Find where the given text appears and provide that cell's center as [x, y] coordinate. 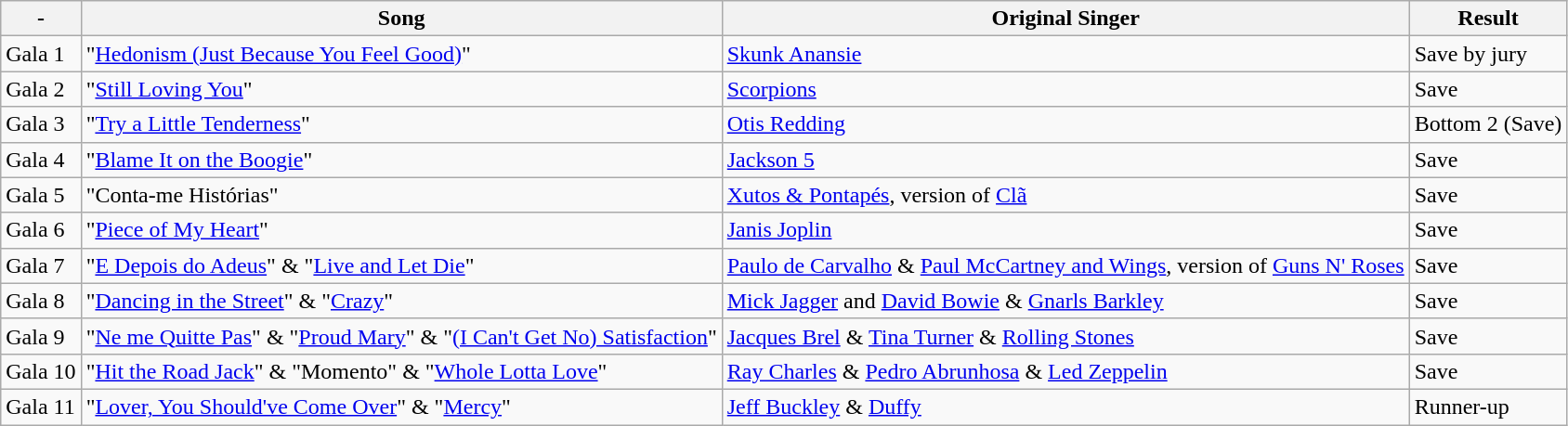
"Still Loving You" [401, 89]
Bottom 2 (Save) [1488, 124]
Jeff Buckley & Duffy [1065, 407]
Mick Jagger and David Bowie & Gnarls Barkley [1065, 301]
"Hedonism (Just Because You Feel Good)" [401, 54]
"Hit the Road Jack" & "Momento" & "Whole Lotta Love" [401, 371]
Gala 9 [41, 336]
Gala 7 [41, 265]
"Ne me Quitte Pas" & "Proud Mary" & "(I Can't Get No) Satisfaction" [401, 336]
Original Singer [1065, 19]
"Conta-me Histórias" [401, 195]
- [41, 19]
"Lover, You Should've Come Over" & "Mercy" [401, 407]
"Piece of My Heart" [401, 230]
Gala 10 [41, 371]
"E Depois do Adeus" & "Live and Let Die" [401, 265]
Gala 8 [41, 301]
Otis Redding [1065, 124]
"Blame It on the Boogie" [401, 160]
Skunk Anansie [1065, 54]
Gala 5 [41, 195]
Save by jury [1488, 54]
Gala 3 [41, 124]
Jackson 5 [1065, 160]
Runner-up [1488, 407]
"Dancing in the Street" & "Crazy" [401, 301]
Gala 6 [41, 230]
"Try a Little Tenderness" [401, 124]
Paulo de Carvalho & Paul McCartney and Wings, version of Guns N' Roses [1065, 265]
Xutos & Pontapés, version of Clã [1065, 195]
Result [1488, 19]
Gala 11 [41, 407]
Gala 1 [41, 54]
Janis Joplin [1065, 230]
Song [401, 19]
Jacques Brel & Tina Turner & Rolling Stones [1065, 336]
Scorpions [1065, 89]
Gala 4 [41, 160]
Ray Charles & Pedro Abrunhosa & Led Zeppelin [1065, 371]
Gala 2 [41, 89]
